Find where the given text appears and provide that cell's center as [X, Y] coordinate. 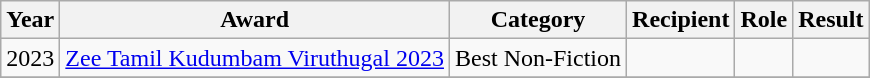
Best Non-Fiction [538, 58]
Zee Tamil Kudumbam Viruthugal 2023 [255, 58]
Recipient [681, 20]
Result [831, 20]
Award [255, 20]
2023 [30, 58]
Category [538, 20]
Role [764, 20]
Year [30, 20]
